Scan for the cell matching the given text and deliver its (x, y) coordinate at center. 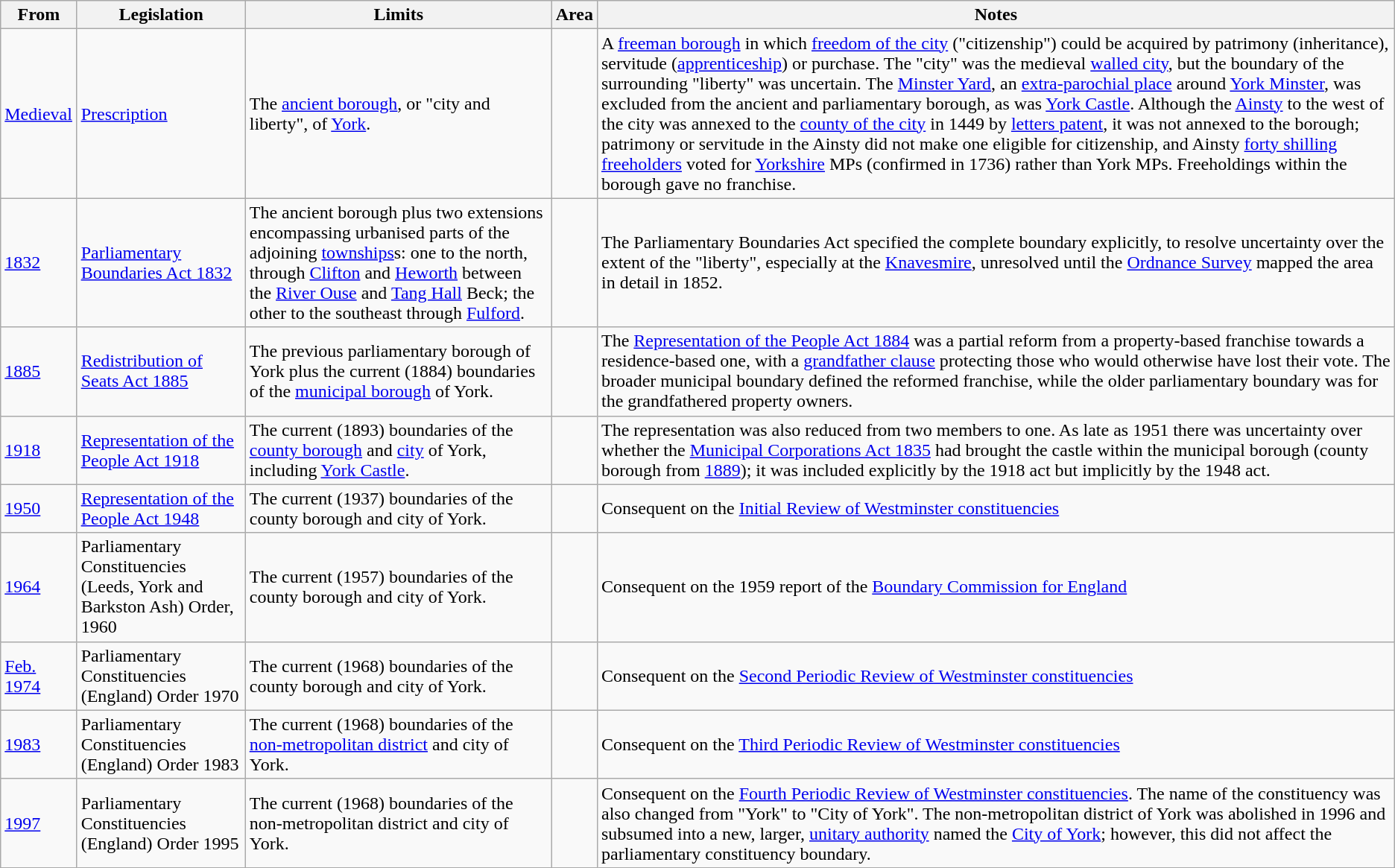
Medieval (39, 113)
The current (1937) boundaries of the county borough and city of York. (398, 508)
Parliamentary Constituencies (England) Order 1983 (161, 744)
The current (1893) boundaries of the county borough and city of York, including York Castle. (398, 450)
The previous parliamentary borough of York plus the current (1884) boundaries of the municipal borough of York. (398, 371)
1885 (39, 371)
1964 (39, 587)
Parliamentary Constituencies (England) Order 1970 (161, 676)
1983 (39, 744)
The current (1957) boundaries of the county borough and city of York. (398, 587)
Feb. 1974 (39, 676)
Representation of the People Act 1948 (161, 508)
Prescription (161, 113)
Consequent on the Initial Review of Westminster constituencies (996, 508)
Notes (996, 15)
1918 (39, 450)
Legislation (161, 15)
The current (1968) boundaries of the county borough and city of York. (398, 676)
Representation of the People Act 1918 (161, 450)
Parliamentary Constituencies (England) Order 1995 (161, 823)
1832 (39, 262)
1997 (39, 823)
Consequent on the Third Periodic Review of Westminster constituencies (996, 744)
Parliamentary Boundaries Act 1832 (161, 262)
Consequent on the Second Periodic Review of Westminster constituencies (996, 676)
Consequent on the 1959 report of the Boundary Commission for England (996, 587)
Area (574, 15)
Redistribution of Seats Act 1885 (161, 371)
Limits (398, 15)
The ancient borough, or "city and liberty", of York. (398, 113)
Parliamentary Constituencies (Leeds, York and Barkston Ash) Order, 1960 (161, 587)
1950 (39, 508)
From (39, 15)
